Extract the [x, y] coordinate from the center of the cell holding the provided text.  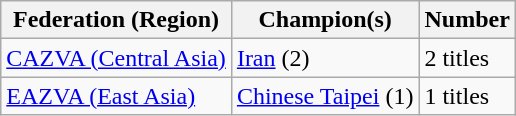
CAZVA (Central Asia) [116, 58]
2 titles [467, 58]
EAZVA (East Asia) [116, 96]
Number [467, 20]
Iran (2) [325, 58]
Chinese Taipei (1) [325, 96]
Federation (Region) [116, 20]
1 titles [467, 96]
Champion(s) [325, 20]
